Search for the cell housing the specified text and yield its (x, y) center coordinate. 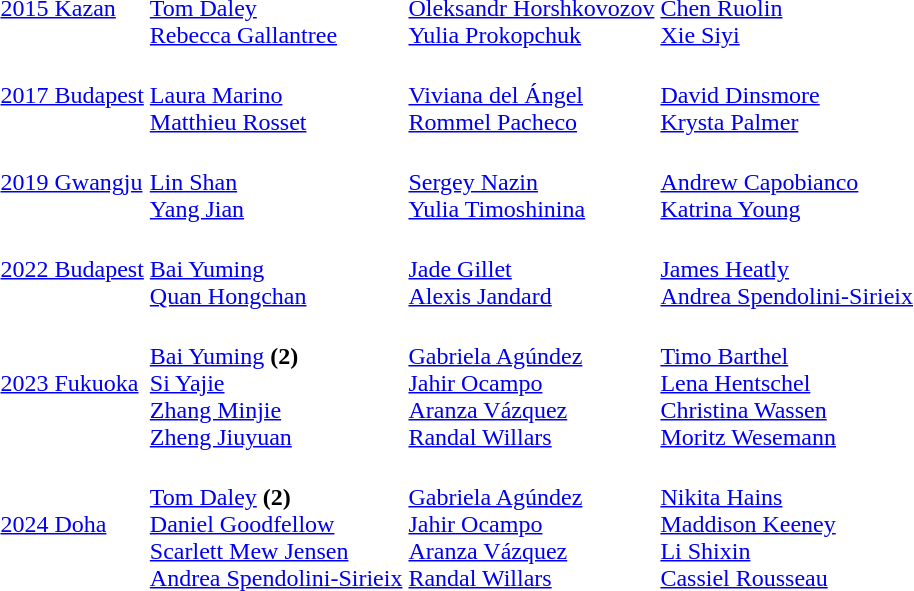
Bai Yuming (2)Si YajieZhang MinjieZheng Jiuyuan (276, 383)
Gabriela AgúndezJahir OcampoAranza VázquezRandal Willars (532, 383)
Jade GilletAlexis Jandard (532, 269)
Lin ShanYang Jian (276, 182)
Sergey NazinYulia Timoshinina (532, 182)
Laura MarinoMatthieu Rosset (276, 95)
Viviana del ÁngelRommel Pacheco (532, 95)
Bai YumingQuan Hongchan (276, 269)
